Detect which cell encompasses the target text, then output its [X, Y] center coordinate. 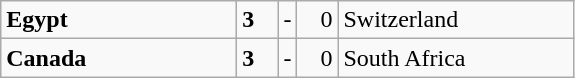
South Africa [456, 58]
Canada [119, 58]
Switzerland [456, 20]
Egypt [119, 20]
